Determine the (X, Y) coordinate at the center of the cell enclosing the given text.  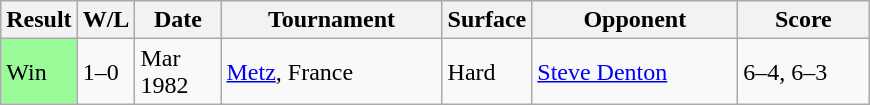
6–4, 6–3 (804, 72)
Result (39, 20)
Hard (487, 72)
Tournament (332, 20)
1–0 (106, 72)
Opponent (635, 20)
W/L (106, 20)
Mar 1982 (178, 72)
Steve Denton (635, 72)
Date (178, 20)
Surface (487, 20)
Metz, France (332, 72)
Win (39, 72)
Score (804, 20)
